Identify which cell holds the provided text, then report its [X, Y] central coordinate. 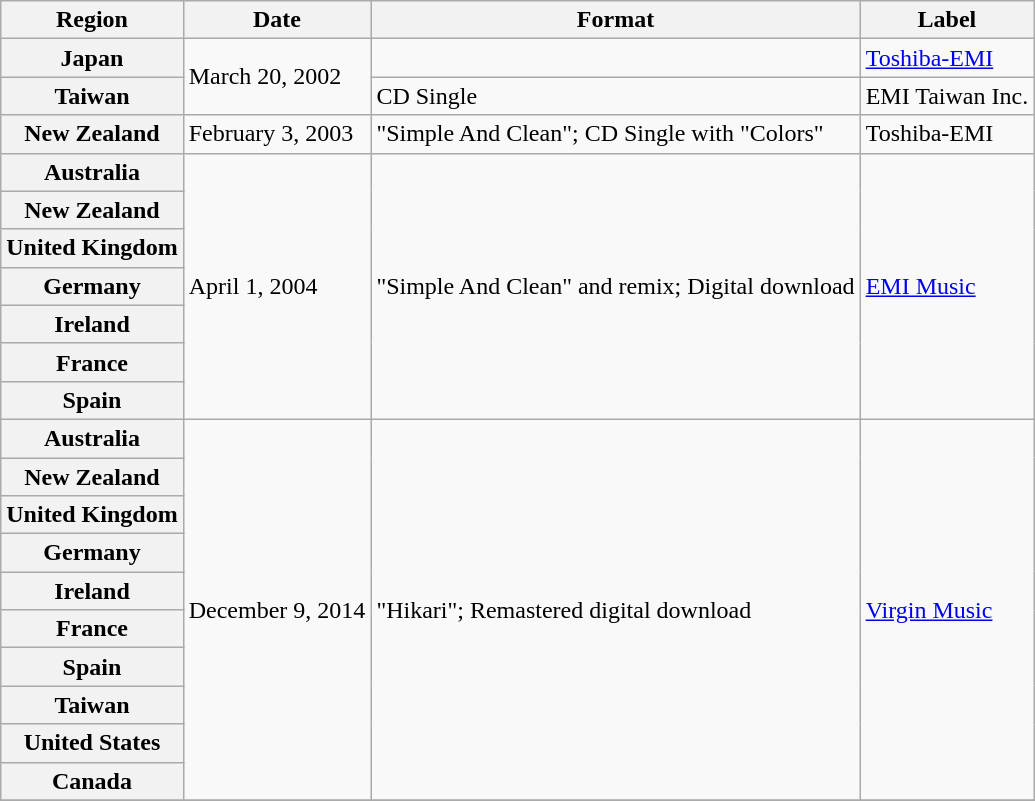
"Hikari"; Remastered digital download [616, 610]
Label [947, 20]
United States [92, 743]
April 1, 2004 [277, 286]
"Simple And Clean"; CD Single with "Colors" [616, 134]
Region [92, 20]
Date [277, 20]
EMI Music [947, 286]
Canada [92, 781]
Japan [92, 58]
Virgin Music [947, 610]
Format [616, 20]
CD Single [616, 96]
February 3, 2003 [277, 134]
December 9, 2014 [277, 610]
EMI Taiwan Inc. [947, 96]
"Simple And Clean" and remix; Digital download [616, 286]
March 20, 2002 [277, 77]
